Scan for the cell matching the given text and deliver its [x, y] coordinate at center. 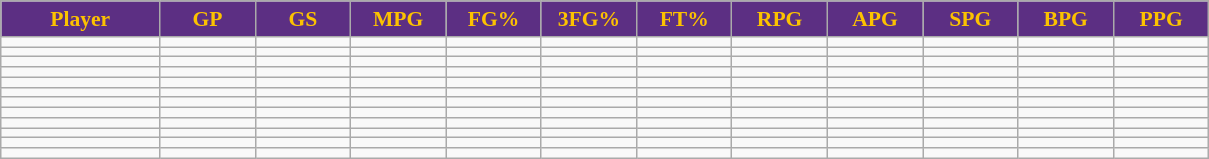
BPG [1066, 19]
MPG [398, 19]
RPG [780, 19]
GP [208, 19]
FT% [684, 19]
PPG [1161, 19]
SPG [970, 19]
FG% [494, 19]
3FG% [588, 19]
GS [302, 19]
Player [80, 19]
APG [874, 19]
